Determine the (X, Y) coordinate at the center of the cell enclosing the given text.  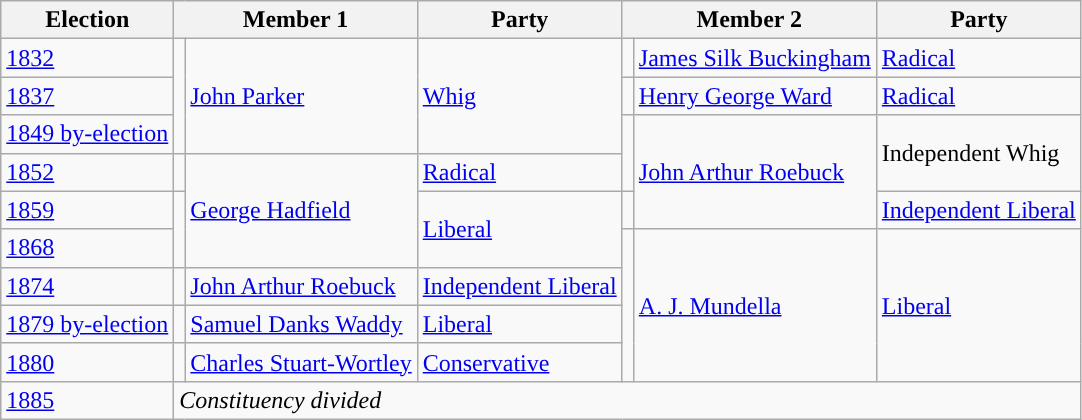
Constituency divided (628, 400)
1885 (88, 400)
Independent Whig (978, 153)
Election (88, 20)
1879 by-election (88, 324)
A. J. Mundella (754, 305)
George Hadfield (301, 210)
Samuel Danks Waddy (301, 324)
Henry George Ward (754, 96)
1849 by-election (88, 134)
1852 (88, 172)
1859 (88, 210)
Charles Stuart-Wortley (301, 362)
James Silk Buckingham (754, 58)
1868 (88, 248)
1874 (88, 286)
1837 (88, 96)
Member 1 (296, 20)
1832 (88, 58)
Conservative (520, 362)
Member 2 (749, 20)
Whig (520, 96)
1880 (88, 362)
John Parker (301, 96)
